Return (x, y) of the center of cell containing provided text 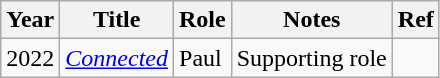
Year (30, 20)
Connected (117, 58)
Paul (203, 58)
Ref (416, 20)
Role (203, 20)
Notes (312, 20)
Supporting role (312, 58)
2022 (30, 58)
Title (117, 20)
